Identify which cell holds the provided text, then report its [x, y] central coordinate. 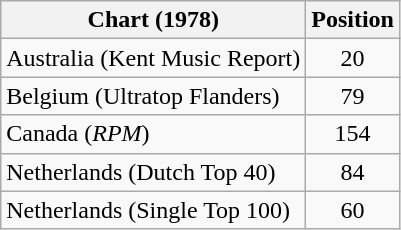
20 [353, 58]
Netherlands (Single Top 100) [154, 210]
79 [353, 96]
Australia (Kent Music Report) [154, 58]
Position [353, 20]
Canada (RPM) [154, 134]
60 [353, 210]
154 [353, 134]
Netherlands (Dutch Top 40) [154, 172]
Chart (1978) [154, 20]
84 [353, 172]
Belgium (Ultratop Flanders) [154, 96]
